Locate the cell with the specified text and output its (X, Y) center coordinate. 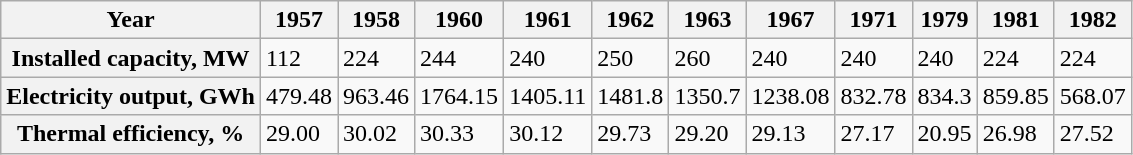
568.07 (1092, 96)
859.85 (1016, 96)
Thermal efficiency, % (131, 134)
Year (131, 20)
1963 (708, 20)
30.12 (548, 134)
29.00 (298, 134)
1405.11 (548, 96)
1967 (790, 20)
1238.08 (790, 96)
30.02 (376, 134)
832.78 (874, 96)
27.17 (874, 134)
29.20 (708, 134)
479.48 (298, 96)
1961 (548, 20)
1981 (1016, 20)
30.33 (460, 134)
1764.15 (460, 96)
1971 (874, 20)
1957 (298, 20)
1960 (460, 20)
1350.7 (708, 96)
20.95 (944, 134)
250 (630, 58)
1481.8 (630, 96)
1979 (944, 20)
1958 (376, 20)
260 (708, 58)
963.46 (376, 96)
27.52 (1092, 134)
26.98 (1016, 134)
29.13 (790, 134)
1982 (1092, 20)
244 (460, 58)
29.73 (630, 134)
1962 (630, 20)
Installed capacity, MW (131, 58)
112 (298, 58)
834.3 (944, 96)
Electricity output, GWh (131, 96)
